Scan for the cell matching the given text and deliver its (x, y) coordinate at center. 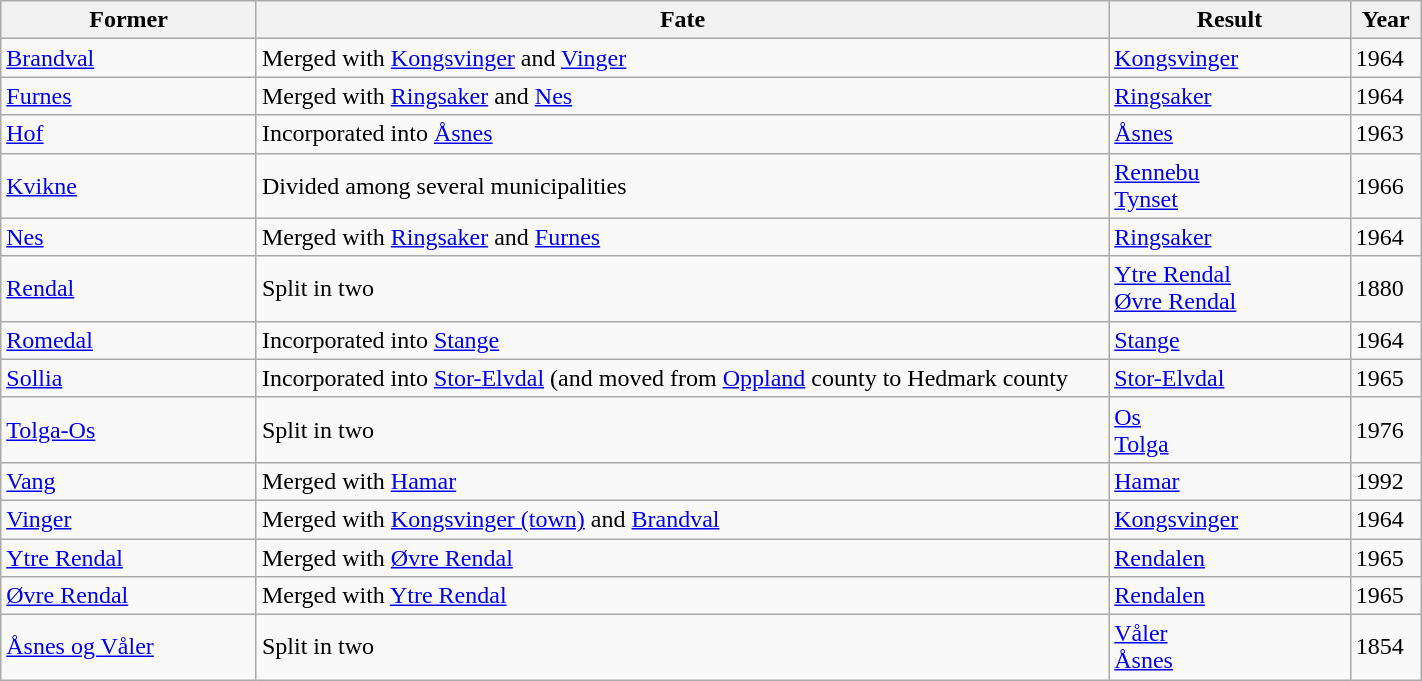
Hamar (1230, 481)
Romedal (129, 340)
Merged with Hamar (682, 481)
Øvre Rendal (129, 596)
Åsnes og Våler (129, 648)
Merged with Kongsvinger (town) and Brandval (682, 519)
Merged with Øvre Rendal (682, 557)
Fate (682, 20)
Furnes (129, 96)
Incorporated into Stor-Elvdal (and moved from Oppland county to Hedmark county (682, 378)
Ytre Rendal (129, 557)
Ytre RendalØvre Rendal (1230, 288)
Stange (1230, 340)
Former (129, 20)
Incorporated into Åsnes (682, 134)
Merged with Ytre Rendal (682, 596)
Merged with Kongsvinger and Vinger (682, 58)
Hof (129, 134)
Divided among several municipalities (682, 186)
OsTolga (1230, 430)
Sollia (129, 378)
Nes (129, 237)
1963 (1386, 134)
Result (1230, 20)
VålerÅsnes (1230, 648)
RennebuTynset (1230, 186)
1966 (1386, 186)
1880 (1386, 288)
Kvikne (129, 186)
Merged with Ringsaker and Nes (682, 96)
Vinger (129, 519)
Year (1386, 20)
1854 (1386, 648)
Tolga-Os (129, 430)
Stor-Elvdal (1230, 378)
Rendal (129, 288)
Merged with Ringsaker and Furnes (682, 237)
1992 (1386, 481)
Åsnes (1230, 134)
Vang (129, 481)
Brandval (129, 58)
1976 (1386, 430)
Incorporated into Stange (682, 340)
